Determine the (x, y) coordinate at the center of the cell enclosing the given text.  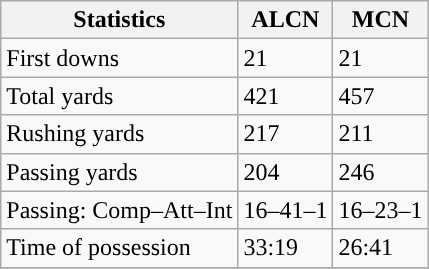
MCN (380, 20)
217 (286, 134)
Total yards (120, 96)
Statistics (120, 20)
ALCN (286, 20)
246 (380, 172)
First downs (120, 58)
16–41–1 (286, 210)
204 (286, 172)
16–23–1 (380, 210)
211 (380, 134)
Passing: Comp–Att–Int (120, 210)
421 (286, 96)
26:41 (380, 248)
33:19 (286, 248)
Time of possession (120, 248)
Rushing yards (120, 134)
457 (380, 96)
Passing yards (120, 172)
